Scan for the cell matching the given text and deliver its (x, y) coordinate at center. 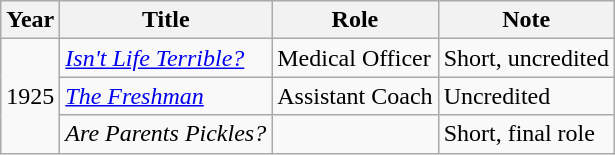
1925 (30, 96)
Year (30, 20)
Are Parents Pickles? (166, 134)
Uncredited (526, 96)
Short, uncredited (526, 58)
Medical Officer (355, 58)
Short, final role (526, 134)
The Freshman (166, 96)
Assistant Coach (355, 96)
Note (526, 20)
Title (166, 20)
Isn't Life Terrible? (166, 58)
Role (355, 20)
